For the text-containing cell, return its midpoint in (x, y) coordinate format. 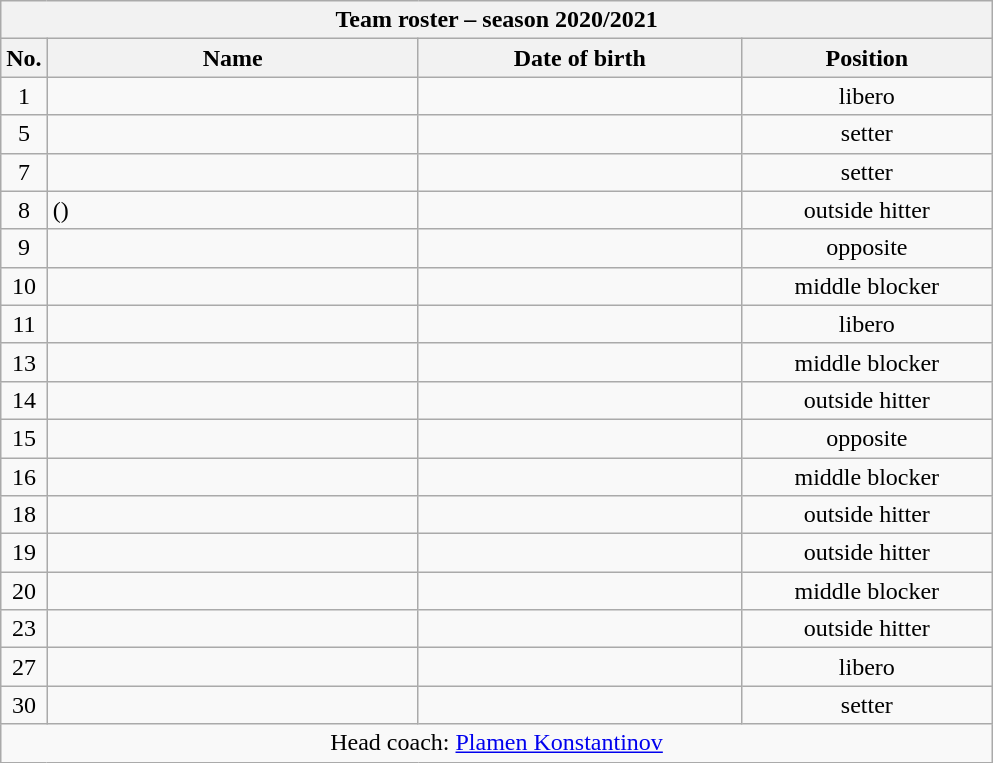
9 (24, 248)
11 (24, 324)
20 (24, 591)
Name (232, 58)
27 (24, 667)
5 (24, 134)
10 (24, 286)
() (232, 210)
13 (24, 362)
14 (24, 400)
1 (24, 96)
Position (866, 58)
7 (24, 172)
19 (24, 553)
15 (24, 438)
16 (24, 477)
30 (24, 705)
8 (24, 210)
23 (24, 629)
18 (24, 515)
Head coach: Plamen Konstantinov (497, 743)
No. (24, 58)
Date of birth (580, 58)
Team roster – season 2020/2021 (497, 20)
